Determine the [x, y] coordinate at the center of the cell enclosing the given text.  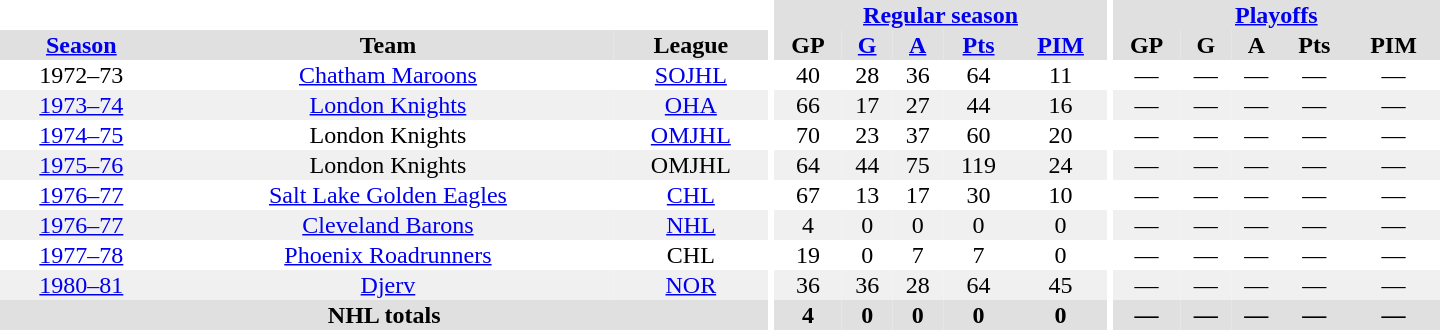
Salt Lake Golden Eagles [388, 195]
NHL totals [384, 315]
Chatham Maroons [388, 75]
75 [917, 165]
Season [82, 45]
23 [867, 135]
1973–74 [82, 105]
1975–76 [82, 165]
Regular season [940, 15]
27 [917, 105]
Phoenix Roadrunners [388, 255]
66 [808, 105]
45 [1060, 285]
1977–78 [82, 255]
NHL [690, 225]
NOR [690, 285]
67 [808, 195]
60 [978, 135]
SOJHL [690, 75]
1972–73 [82, 75]
Team [388, 45]
13 [867, 195]
70 [808, 135]
40 [808, 75]
Playoffs [1276, 15]
Djerv [388, 285]
19 [808, 255]
37 [917, 135]
30 [978, 195]
11 [1060, 75]
League [690, 45]
20 [1060, 135]
1980–81 [82, 285]
10 [1060, 195]
16 [1060, 105]
24 [1060, 165]
1974–75 [82, 135]
OHA [690, 105]
Cleveland Barons [388, 225]
119 [978, 165]
